Locate the cell with the specified text and output its (X, Y) center coordinate. 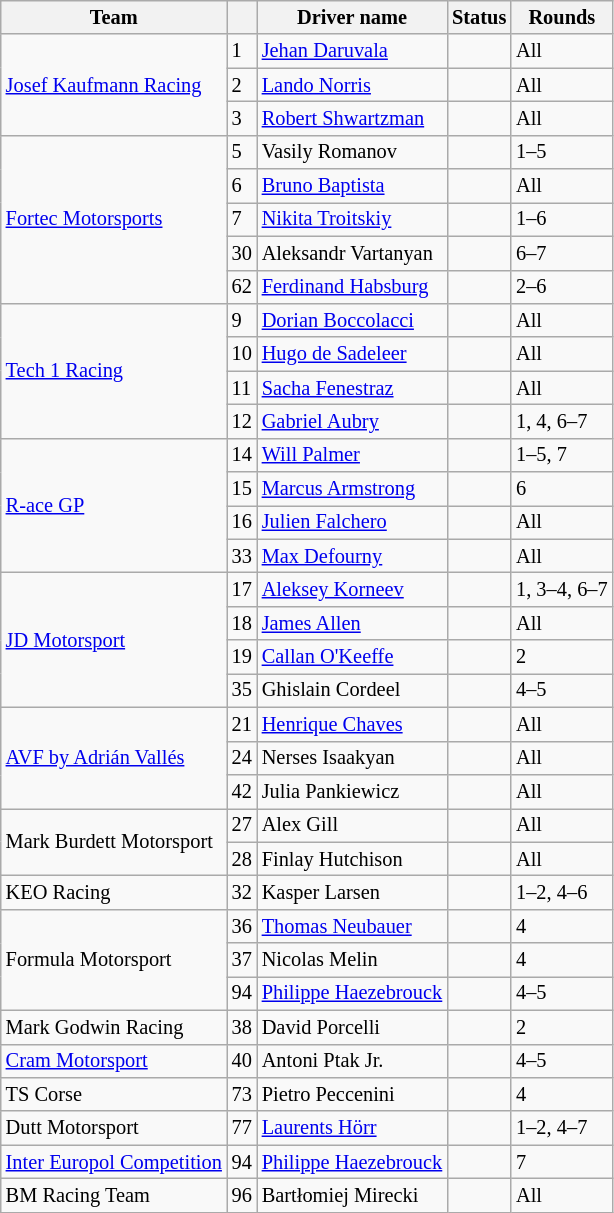
37 (242, 960)
42 (242, 791)
KEO Racing (114, 892)
28 (242, 859)
35 (242, 690)
14 (242, 455)
Lando Norris (352, 85)
Vasily Romanov (352, 152)
Julia Pankiewicz (352, 791)
Josef Kaufmann Racing (114, 84)
Team (114, 17)
BM Racing Team (114, 1195)
David Porcelli (352, 1027)
62 (242, 287)
Henrique Chaves (352, 724)
73 (242, 1094)
15 (242, 489)
Rounds (562, 17)
19 (242, 657)
Jehan Daruvala (352, 51)
17 (242, 589)
Formula Motorsport (114, 960)
Will Palmer (352, 455)
Aleksey Korneev (352, 589)
1–5 (562, 152)
3 (242, 118)
1, 3–4, 6–7 (562, 589)
Aleksandr Vartanyan (352, 253)
Thomas Neubauer (352, 926)
40 (242, 1061)
12 (242, 421)
Alex Gill (352, 825)
18 (242, 623)
Max Defourny (352, 556)
Tech 1 Racing (114, 370)
Inter Europol Competition (114, 1162)
Bartłomiej Mirecki (352, 1195)
Fortec Motorsports (114, 219)
21 (242, 724)
Gabriel Aubry (352, 421)
Callan O'Keeffe (352, 657)
Antoni Ptak Jr. (352, 1061)
Nikita Troitskiy (352, 219)
Driver name (352, 17)
Hugo de Sadeleer (352, 354)
1–6 (562, 219)
Pietro Peccenini (352, 1094)
Status (479, 17)
10 (242, 354)
Mark Godwin Racing (114, 1027)
16 (242, 522)
1–5, 7 (562, 455)
1–2, 4–6 (562, 892)
30 (242, 253)
Robert Shwartzman (352, 118)
Finlay Hutchison (352, 859)
Mark Burdett Motorsport (114, 842)
96 (242, 1195)
24 (242, 758)
5 (242, 152)
27 (242, 825)
Ferdinand Habsburg (352, 287)
James Allen (352, 623)
11 (242, 388)
R-ace GP (114, 506)
Ghislain Cordeel (352, 690)
Cram Motorsport (114, 1061)
JD Motorsport (114, 640)
TS Corse (114, 1094)
Laurents Hörr (352, 1128)
Julien Falchero (352, 522)
Marcus Armstrong (352, 489)
32 (242, 892)
6–7 (562, 253)
AVF by Adrián Vallés (114, 758)
Nerses Isaakyan (352, 758)
33 (242, 556)
Kasper Larsen (352, 892)
1–2, 4–7 (562, 1128)
1, 4, 6–7 (562, 421)
36 (242, 926)
38 (242, 1027)
2–6 (562, 287)
1 (242, 51)
Dutt Motorsport (114, 1128)
9 (242, 320)
Nicolas Melin (352, 960)
Sacha Fenestraz (352, 388)
77 (242, 1128)
Dorian Boccolacci (352, 320)
Bruno Baptista (352, 186)
